For the text-containing cell, return its midpoint in (x, y) coordinate format. 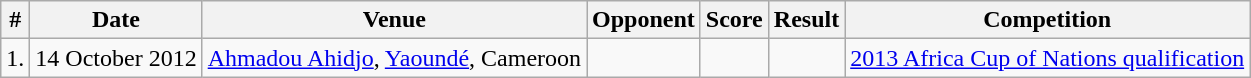
Ahmadou Ahidjo, Yaoundé, Cameroon (394, 58)
Score (734, 20)
Competition (1048, 20)
Result (806, 20)
Opponent (644, 20)
2013 Africa Cup of Nations qualification (1048, 58)
Venue (394, 20)
Date (116, 20)
14 October 2012 (116, 58)
# (16, 20)
1. (16, 58)
